Pinpoint the cell where the given text exists, returning its [x, y] midpoint coordinate. 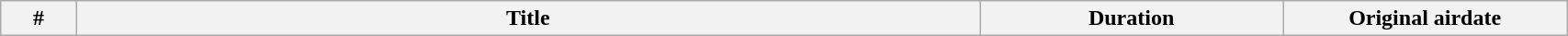
Duration [1132, 18]
Original airdate [1426, 18]
Title [527, 18]
# [39, 18]
